For the text-containing cell, return its midpoint in [x, y] coordinate format. 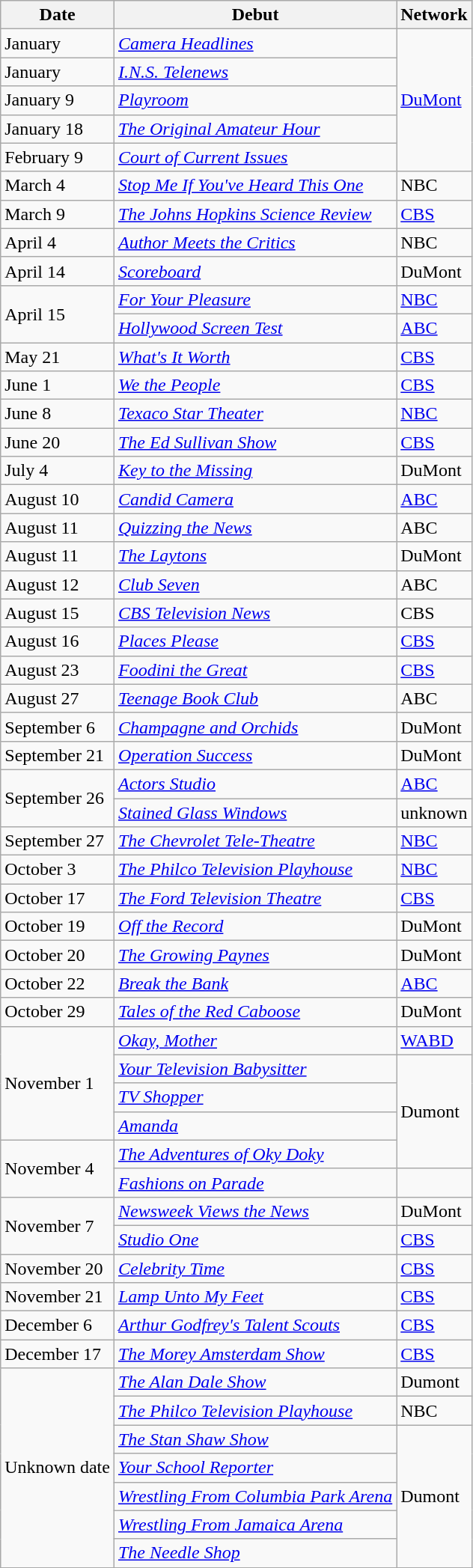
Off the Record [254, 927]
The Alan Dale Show [254, 1382]
Lamp Unto My Feet [254, 1297]
Texaco Star Theater [254, 414]
unknown [434, 812]
November 21 [58, 1297]
April 15 [58, 314]
December 17 [58, 1354]
Quizzing the News [254, 528]
Arthur Godfrey's Talent Scouts [254, 1326]
Camera Headlines [254, 43]
For Your Pleasure [254, 299]
Teenage Book Club [254, 698]
Date [58, 15]
July 4 [58, 471]
October 17 [58, 898]
Foodini the Great [254, 670]
WABD [434, 1040]
January 9 [58, 100]
Court of Current Issues [254, 157]
Playroom [254, 100]
What's It Worth [254, 357]
Hollywood Screen Test [254, 328]
May 21 [58, 357]
TV Shopper [254, 1097]
August 23 [58, 670]
Wrestling From Columbia Park Arena [254, 1496]
The Original Amateur Hour [254, 129]
Author Meets the Critics [254, 242]
Celebrity Time [254, 1269]
Stained Glass Windows [254, 812]
October 29 [58, 1012]
The Growing Paynes [254, 955]
November 7 [58, 1225]
The Johns Hopkins Science Review [254, 214]
August 15 [58, 613]
The Morey Amsterdam Show [254, 1354]
October 3 [58, 870]
Candid Camera [254, 499]
Fashions on Parade [254, 1183]
Studio One [254, 1239]
Champagne and Orchids [254, 727]
The Needle Shop [254, 1553]
Your Television Babysitter [254, 1069]
Tales of the Red Caboose [254, 1012]
Places Please [254, 641]
The Chevrolet Tele-Theatre [254, 841]
The Ford Television Theatre [254, 898]
Network [434, 15]
Stop Me If You've Heard This One [254, 186]
April 14 [58, 271]
June 1 [58, 385]
The Ed Sullivan Show [254, 442]
March 4 [58, 186]
The Adventures of Oky Doky [254, 1154]
Operation Success [254, 755]
November 20 [58, 1269]
October 20 [58, 955]
The Stan Shaw Show [254, 1439]
Club Seven [254, 585]
October 19 [58, 927]
August 12 [58, 585]
October 22 [58, 983]
August 27 [58, 698]
September 27 [58, 841]
November 4 [58, 1168]
We the People [254, 385]
Unknown date [58, 1468]
Actors Studio [254, 784]
Okay, Mother [254, 1040]
November 1 [58, 1083]
Newsweek Views the News [254, 1211]
December 6 [58, 1326]
Amanda [254, 1126]
August 16 [58, 641]
February 9 [58, 157]
January 18 [58, 129]
Your School Reporter [254, 1468]
Debut [254, 15]
Key to the Missing [254, 471]
June 8 [58, 414]
September 21 [58, 755]
April 4 [58, 242]
March 9 [58, 214]
The Laytons [254, 556]
September 26 [58, 798]
Break the Bank [254, 983]
Wrestling From Jamaica Arena [254, 1525]
Scoreboard [254, 271]
June 20 [58, 442]
August 10 [58, 499]
I.N.S. Telenews [254, 72]
CBS Television News [254, 613]
September 6 [58, 727]
